Scan for the cell matching the given text and deliver its [x, y] coordinate at center. 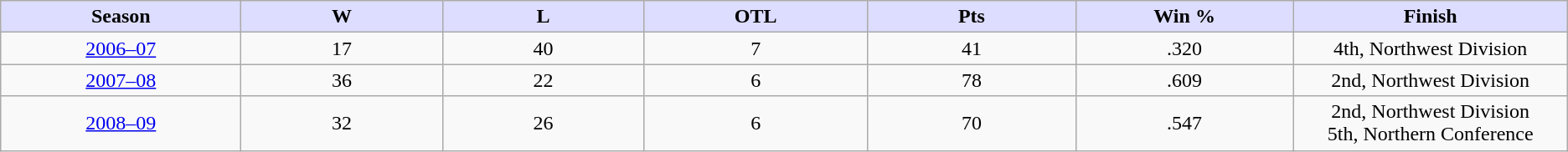
78 [972, 80]
22 [543, 80]
70 [972, 124]
2nd, Northwest Division [1431, 80]
2007–08 [121, 80]
17 [342, 48]
W [342, 17]
2008–09 [121, 124]
2006–07 [121, 48]
.320 [1184, 48]
Pts [972, 17]
.547 [1184, 124]
7 [756, 48]
OTL [756, 17]
.609 [1184, 80]
L [543, 17]
40 [543, 48]
32 [342, 124]
Season [121, 17]
Win % [1184, 17]
4th, Northwest Division [1431, 48]
36 [342, 80]
2nd, Northwest Division5th, Northern Conference [1431, 124]
Finish [1431, 17]
41 [972, 48]
26 [543, 124]
